Determine the (X, Y) coordinate at the center of the cell enclosing the given text.  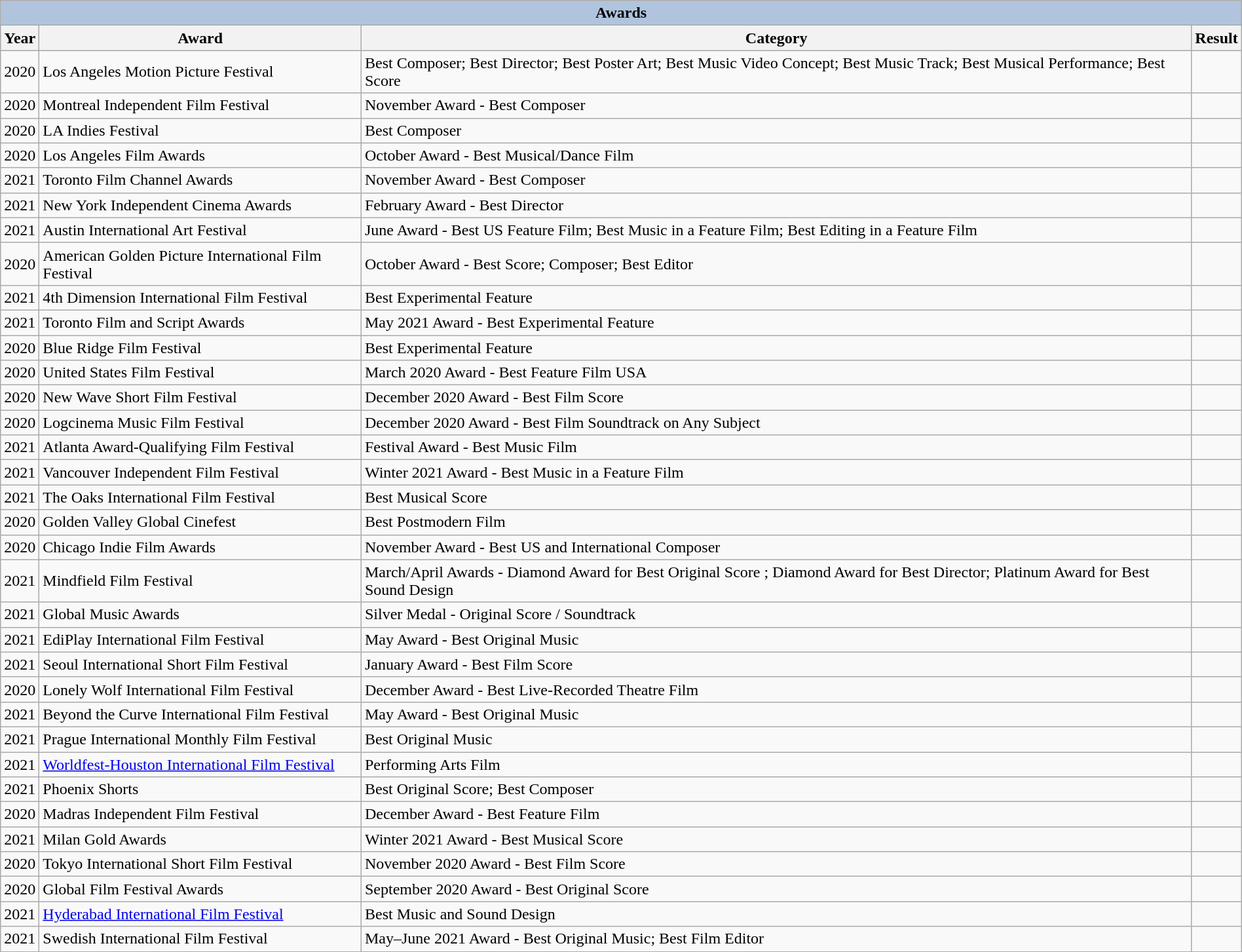
The Oaks International Film Festival (200, 497)
Silver Medal - Original Score / Soundtrack (776, 615)
Blue Ridge Film Festival (200, 348)
May–June 2021 Award - Best Original Music; Best Film Editor (776, 939)
Award (200, 38)
May 2021 Award - Best Experimental Feature (776, 322)
Mindfield Film Festival (200, 581)
January Award - Best Film Score (776, 664)
Performing Arts Film (776, 765)
Los Angeles Motion Picture Festival (200, 72)
Global Music Awards (200, 615)
September 2020 Award - Best Original Score (776, 889)
Golden Valley Global Cinefest (200, 522)
October Award - Best Score; Composer; Best Editor (776, 263)
November Award - Best US and International Composer (776, 547)
Winter 2021 Award - Best Musical Score (776, 839)
New Wave Short Film Festival (200, 398)
Chicago Indie Film Awards (200, 547)
March/April Awards - Diamond Award for Best Original Score ; Diamond Award for Best Director; Platinum Award for Best Sound Design (776, 581)
Hyderabad International Film Festival (200, 914)
Vancouver Independent Film Festival (200, 472)
Austin International Art Festival (200, 230)
EdiPlay International Film Festival (200, 639)
LA Indies Festival (200, 130)
Los Angeles Film Awards (200, 155)
Best Postmodern Film (776, 522)
Seoul International Short Film Festival (200, 664)
Montreal Independent Film Festival (200, 105)
Milan Gold Awards (200, 839)
Toronto Film and Script Awards (200, 322)
Best Original Music (776, 739)
Best Composer; Best Director; Best Poster Art; Best Music Video Concept; Best Music Track; Best Musical Performance; Best Score (776, 72)
Prague International Monthly Film Festival (200, 739)
Madras Independent Film Festival (200, 814)
Toronto Film Channel Awards (200, 180)
Best Musical Score (776, 497)
4th Dimension International Film Festival (200, 297)
December Award - Best Feature Film (776, 814)
Phoenix Shorts (200, 790)
Winter 2021 Award - Best Music in a Feature Film (776, 472)
Festival Award - Best Music Film (776, 447)
Year (20, 38)
December Award - Best Live-Recorded Theatre Film (776, 689)
Result (1216, 38)
Lonely Wolf International Film Festival (200, 689)
American Golden Picture International Film Festival (200, 263)
February Award - Best Director (776, 205)
New York Independent Cinema Awards (200, 205)
Logcinema Music Film Festival (200, 423)
Tokyo International Short Film Festival (200, 864)
Awards (621, 13)
Atlanta Award-Qualifying Film Festival (200, 447)
Best Original Score; Best Composer (776, 790)
Category (776, 38)
March 2020 Award - Best Feature Film USA (776, 373)
December 2020 Award - Best Film Soundtrack on Any Subject (776, 423)
October Award - Best Musical/Dance Film (776, 155)
Worldfest-Houston International Film Festival (200, 765)
June Award - Best US Feature Film; Best Music in a Feature Film; Best Editing in a Feature Film (776, 230)
November 2020 Award - Best Film Score (776, 864)
Beyond the Curve International Film Festival (200, 714)
Best Composer (776, 130)
United States Film Festival (200, 373)
Global Film Festival Awards (200, 889)
Swedish International Film Festival (200, 939)
Best Music and Sound Design (776, 914)
December 2020 Award - Best Film Score (776, 398)
